Capture the cell that displays the provided text and extract its (x, y) central coordinate. 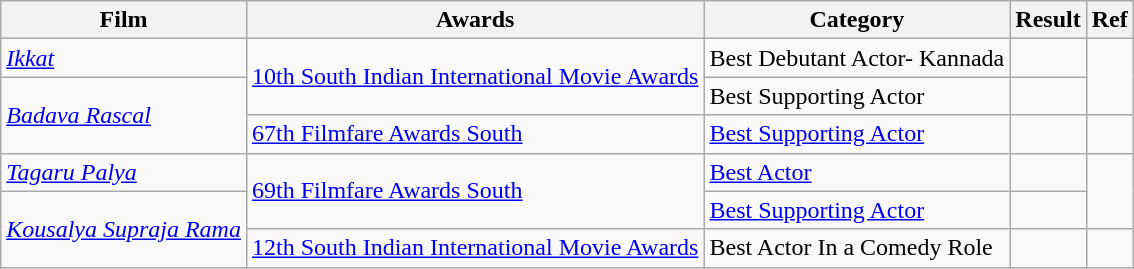
Film (124, 20)
Category (857, 20)
Best Actor In a Comedy Role (857, 248)
Result (1048, 20)
Ikkat (124, 58)
Best Actor (857, 172)
Best Debutant Actor- Kannada (857, 58)
Kousalya Supraja Rama (124, 229)
Awards (474, 20)
Tagaru Palya (124, 172)
67th Filmfare Awards South (474, 134)
12th South Indian International Movie Awards (474, 248)
Badava Rascal (124, 115)
69th Filmfare Awards South (474, 191)
Ref (1110, 20)
10th South Indian International Movie Awards (474, 77)
